Return (x, y) of the center of cell containing provided text 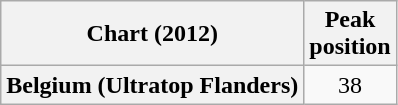
Peakposition (350, 34)
Belgium (Ultratop Flanders) (152, 85)
38 (350, 85)
Chart (2012) (152, 34)
